Identify which cell holds the provided text, then report its [x, y] central coordinate. 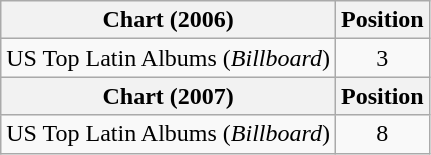
Chart (2007) [168, 96]
3 [382, 58]
8 [382, 134]
Chart (2006) [168, 20]
